From the cell containing the given text, extract its center point as (x, y) coordinate. 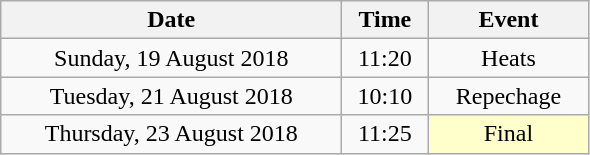
11:20 (385, 58)
Final (508, 134)
Heats (508, 58)
Repechage (508, 96)
Date (172, 20)
Thursday, 23 August 2018 (172, 134)
Tuesday, 21 August 2018 (172, 96)
10:10 (385, 96)
Event (508, 20)
11:25 (385, 134)
Sunday, 19 August 2018 (172, 58)
Time (385, 20)
